Capture the cell that displays the provided text and extract its [X, Y] central coordinate. 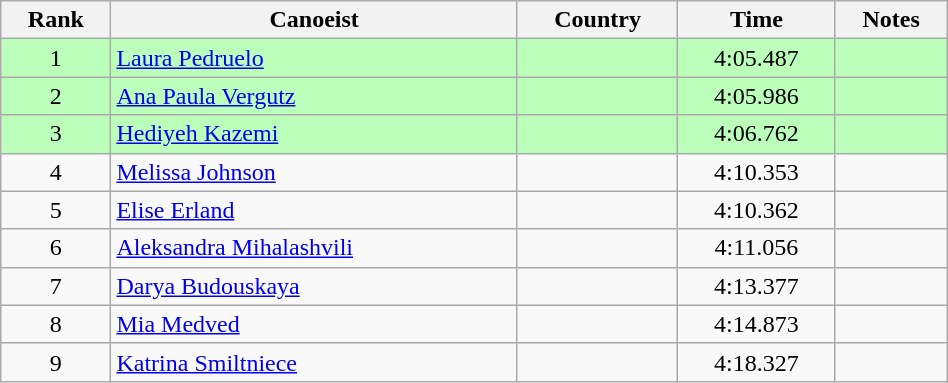
1 [56, 58]
3 [56, 134]
Katrina Smiltniece [314, 362]
4:06.762 [756, 134]
4:13.377 [756, 286]
4 [56, 172]
Melissa Johnson [314, 172]
Notes [891, 20]
4:10.362 [756, 210]
5 [56, 210]
4:10.353 [756, 172]
Laura Pedruelo [314, 58]
Ana Paula Vergutz [314, 96]
Elise Erland [314, 210]
Time [756, 20]
Rank [56, 20]
4:11.056 [756, 248]
Hediyeh Kazemi [314, 134]
Darya Budouskaya [314, 286]
6 [56, 248]
4:05.986 [756, 96]
Mia Medved [314, 324]
4:05.487 [756, 58]
4:18.327 [756, 362]
Canoeist [314, 20]
7 [56, 286]
8 [56, 324]
9 [56, 362]
Country [597, 20]
4:14.873 [756, 324]
2 [56, 96]
Aleksandra Mihalashvili [314, 248]
